Determine the [X, Y] coordinate at the center of the cell enclosing the given text.  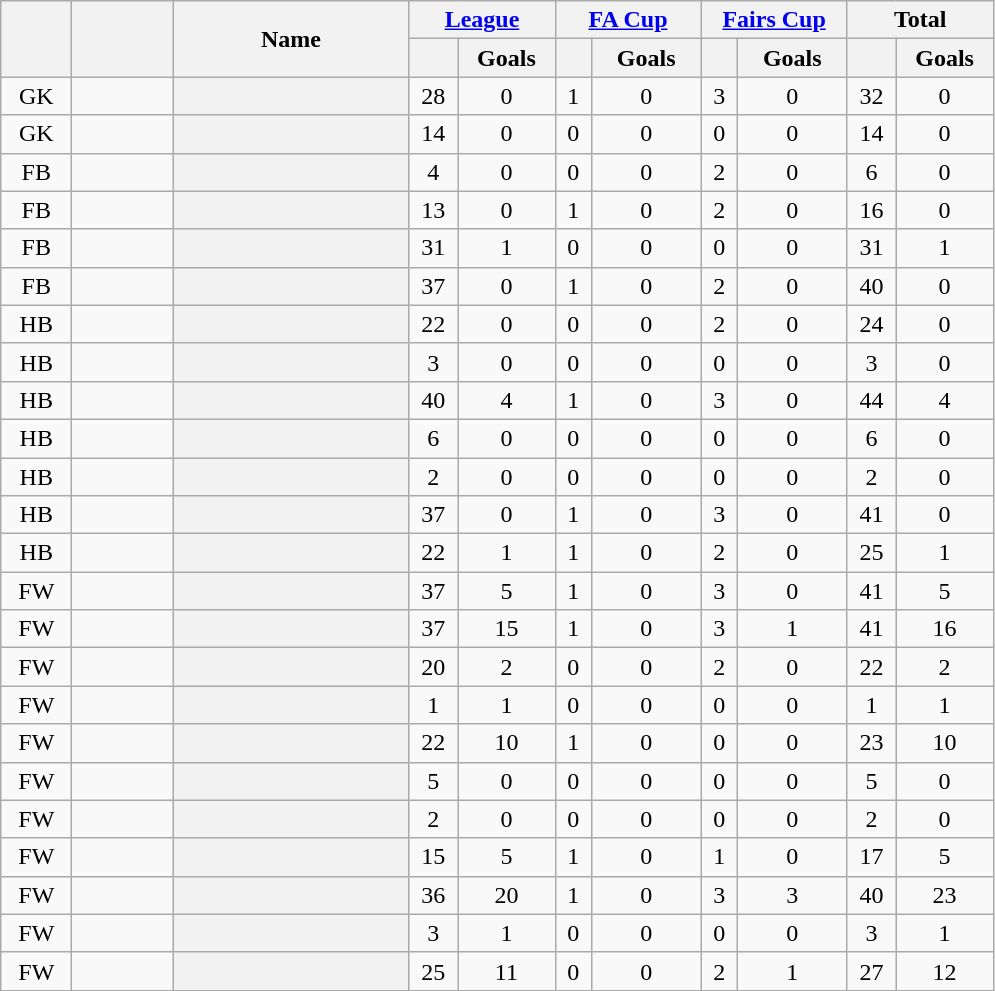
Total [920, 20]
24 [872, 324]
13 [434, 210]
FA Cup [628, 20]
28 [434, 96]
44 [872, 400]
32 [872, 96]
Fairs Cup [774, 20]
Name [291, 39]
11 [506, 971]
League [482, 20]
27 [872, 971]
36 [434, 895]
17 [872, 857]
12 [944, 971]
